Capture the cell that displays the provided text and extract its [X, Y] central coordinate. 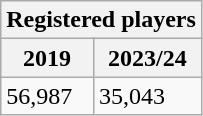
2019 [48, 58]
Registered players [102, 20]
56,987 [48, 96]
35,043 [147, 96]
2023/24 [147, 58]
